For the text-containing cell, return its midpoint in [X, Y] coordinate format. 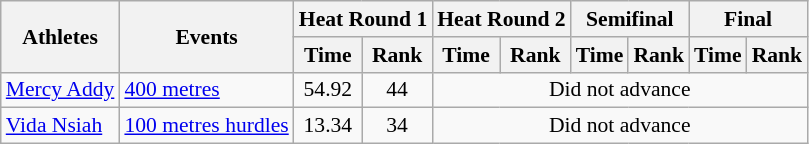
44 [397, 90]
Semifinal [630, 19]
Heat Round 1 [363, 19]
Vida Nsiah [60, 126]
54.92 [328, 90]
Events [206, 36]
Mercy Addy [60, 90]
34 [397, 126]
Athletes [60, 36]
100 metres hurdles [206, 126]
400 metres [206, 90]
13.34 [328, 126]
Final [748, 19]
Heat Round 2 [501, 19]
